From the cell containing the given text, extract its center point as [X, Y] coordinate. 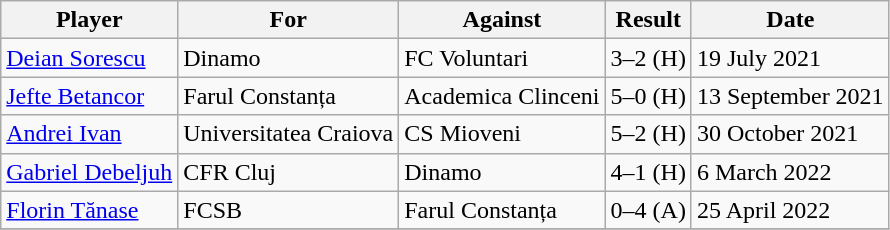
Against [502, 20]
4–1 (H) [648, 172]
Date [790, 20]
Gabriel Debeljuh [90, 172]
5–2 (H) [648, 134]
For [288, 20]
CS Mioveni [502, 134]
FC Voluntari [502, 58]
CFR Cluj [288, 172]
FCSB [288, 210]
13 September 2021 [790, 96]
Jefte Betancor [90, 96]
5–0 (H) [648, 96]
Academica Clinceni [502, 96]
Florin Tănase [90, 210]
Player [90, 20]
Result [648, 20]
3–2 (H) [648, 58]
0–4 (A) [648, 210]
Universitatea Craiova [288, 134]
30 October 2021 [790, 134]
6 March 2022 [790, 172]
19 July 2021 [790, 58]
Andrei Ivan [90, 134]
Deian Sorescu [90, 58]
25 April 2022 [790, 210]
